Locate the cell with the specified text and output its [x, y] center coordinate. 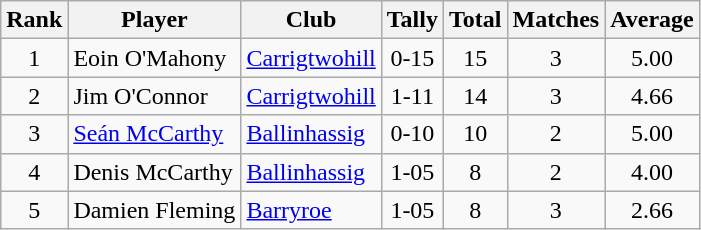
Jim O'Connor [154, 96]
Barryroe [311, 210]
Club [311, 20]
Average [652, 20]
Matches [556, 20]
0-10 [412, 134]
4 [34, 172]
Eoin O'Mahony [154, 58]
1-11 [412, 96]
Player [154, 20]
14 [475, 96]
4.00 [652, 172]
4.66 [652, 96]
1 [34, 58]
Seán McCarthy [154, 134]
Denis McCarthy [154, 172]
15 [475, 58]
5 [34, 210]
0-15 [412, 58]
Rank [34, 20]
Tally [412, 20]
Damien Fleming [154, 210]
10 [475, 134]
2.66 [652, 210]
Total [475, 20]
